Return the (x, y) coordinate for the center point of the cell that contains the specified text.  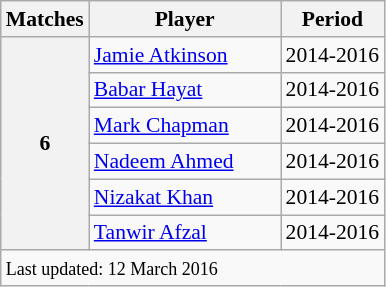
Jamie Atkinson (185, 55)
Mark Chapman (185, 126)
Matches (45, 19)
6 (45, 144)
Period (333, 19)
Tanwir Afzal (185, 233)
Nadeem Ahmed (185, 162)
Nizakat Khan (185, 197)
Player (185, 19)
Last updated: 12 March 2016 (192, 269)
Babar Hayat (185, 90)
